Pinpoint the cell where the given text exists, returning its [x, y] midpoint coordinate. 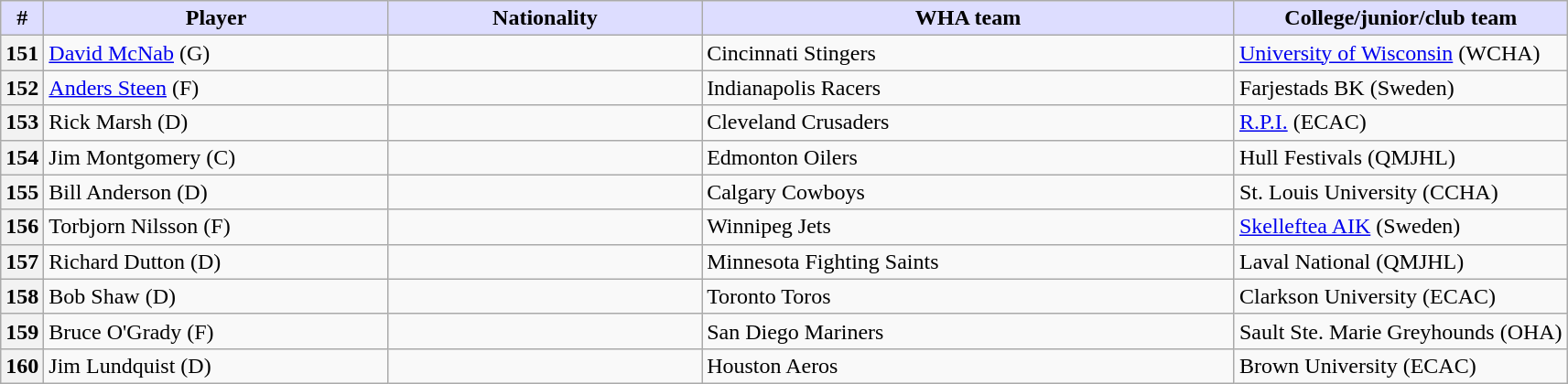
Brown University (ECAC) [1400, 366]
Richard Dutton (D) [216, 261]
Jim Montgomery (C) [216, 157]
Indianapolis Racers [968, 88]
Bruce O'Grady (F) [216, 331]
Anders Steen (F) [216, 88]
Player [216, 18]
Hull Festivals (QMJHL) [1400, 157]
157 [22, 261]
Toronto Toros [968, 296]
153 [22, 123]
Laval National (QMJHL) [1400, 261]
158 [22, 296]
Calgary Cowboys [968, 192]
Bob Shaw (D) [216, 296]
# [22, 18]
Houston Aeros [968, 366]
Winnipeg Jets [968, 227]
159 [22, 331]
Minnesota Fighting Saints [968, 261]
Jim Lundquist (D) [216, 366]
WHA team [968, 18]
154 [22, 157]
156 [22, 227]
Torbjorn Nilsson (F) [216, 227]
San Diego Mariners [968, 331]
R.P.I. (ECAC) [1400, 123]
160 [22, 366]
152 [22, 88]
Bill Anderson (D) [216, 192]
St. Louis University (CCHA) [1400, 192]
Sault Ste. Marie Greyhounds (OHA) [1400, 331]
David McNab (G) [216, 53]
Cincinnati Stingers [968, 53]
151 [22, 53]
Skelleftea AIK (Sweden) [1400, 227]
University of Wisconsin (WCHA) [1400, 53]
Farjestads BK (Sweden) [1400, 88]
Edmonton Oilers [968, 157]
Clarkson University (ECAC) [1400, 296]
155 [22, 192]
Cleveland Crusaders [968, 123]
Rick Marsh (D) [216, 123]
College/junior/club team [1400, 18]
Nationality [545, 18]
